Determine the (x, y) coordinate at the center of the cell enclosing the given text.  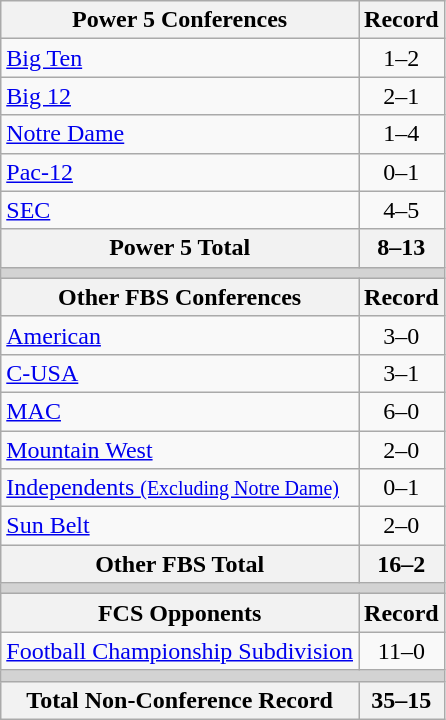
3–0 (402, 335)
Notre Dame (180, 134)
Big Ten (180, 58)
Power 5 Conferences (180, 20)
11–0 (402, 651)
MAC (180, 411)
16–2 (402, 564)
Sun Belt (180, 526)
8–13 (402, 248)
C-USA (180, 373)
35–15 (402, 700)
Independents (Excluding Notre Dame) (180, 488)
Power 5 Total (180, 248)
Total Non-Conference Record (180, 700)
Pac-12 (180, 172)
Other FBS Total (180, 564)
1–4 (402, 134)
3–1 (402, 373)
Football Championship Subdivision (180, 651)
Mountain West (180, 449)
1–2 (402, 58)
FCS Opponents (180, 613)
6–0 (402, 411)
Big 12 (180, 96)
4–5 (402, 210)
American (180, 335)
SEC (180, 210)
2–1 (402, 96)
Other FBS Conferences (180, 297)
